Determine the [x, y] coordinate at the center of the cell enclosing the given text.  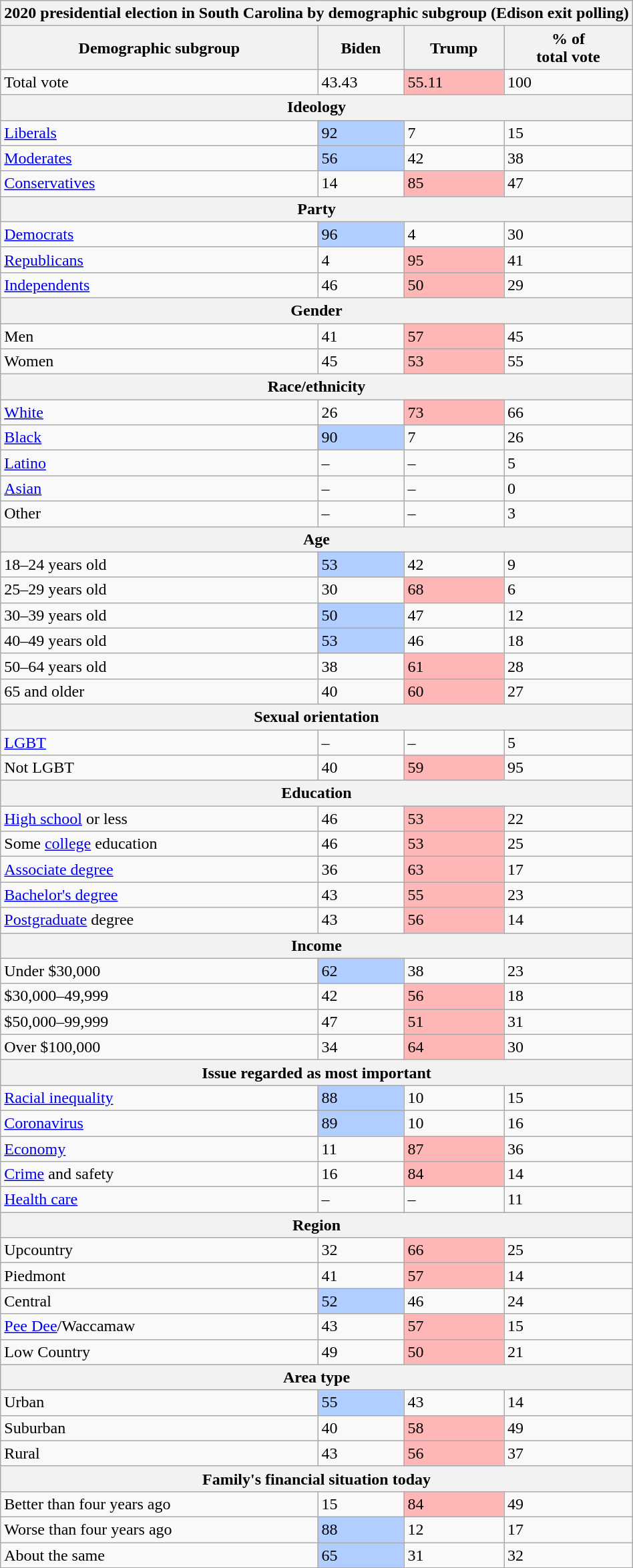
51 [454, 1022]
Health care [159, 1200]
52 [361, 1301]
Sexual orientation [316, 717]
100 [569, 82]
Family's financial situation today [316, 1479]
Coronavirus [159, 1123]
40–49 years old [159, 641]
LGBT [159, 743]
High school or less [159, 819]
73 [454, 412]
Pee Dee/Waccamaw [159, 1326]
55.11 [454, 82]
Men [159, 336]
% oftotal vote [569, 48]
Latino [159, 463]
Some college education [159, 844]
Party [316, 209]
Better than four years ago [159, 1504]
Age [316, 539]
Other [159, 514]
Not LGBT [159, 768]
58 [454, 1428]
65 and older [159, 691]
Moderates [159, 158]
63 [454, 869]
Race/ethnicity [316, 387]
Crime and safety [159, 1174]
37 [569, 1453]
60 [454, 691]
29 [569, 285]
30–39 years old [159, 615]
Worse than four years ago [159, 1529]
96 [361, 234]
Trump [454, 48]
27 [569, 691]
Postgraduate degree [159, 920]
Democrats [159, 234]
Education [316, 793]
Total vote [159, 82]
Piedmont [159, 1276]
59 [454, 768]
Racial inequality [159, 1098]
43.43 [361, 82]
90 [361, 438]
34 [361, 1047]
Independents [159, 285]
62 [361, 971]
$30,000–49,999 [159, 996]
Gender [316, 310]
Over $100,000 [159, 1047]
2020 presidential election in South Carolina by demographic subgroup (Edison exit polling) [316, 13]
Black [159, 438]
92 [361, 133]
3 [569, 514]
18–24 years old [159, 564]
Area type [316, 1377]
Central [159, 1301]
61 [454, 666]
Associate degree [159, 869]
Women [159, 362]
White [159, 412]
24 [569, 1301]
68 [454, 590]
25–29 years old [159, 590]
21 [569, 1352]
Asian [159, 488]
65 [361, 1555]
6 [569, 590]
22 [569, 819]
28 [569, 666]
Biden [361, 48]
0 [569, 488]
Economy [159, 1148]
Bachelor's degree [159, 895]
Urban [159, 1403]
Rural [159, 1453]
89 [361, 1123]
$50,000–99,999 [159, 1022]
Low Country [159, 1352]
50–64 years old [159, 666]
Liberals [159, 133]
87 [454, 1148]
Issue regarded as most important [316, 1072]
Republicans [159, 260]
Income [316, 945]
64 [454, 1047]
Ideology [316, 107]
Under $30,000 [159, 971]
About the same [159, 1555]
Conservatives [159, 183]
85 [454, 183]
Region [316, 1225]
Suburban [159, 1428]
Upcountry [159, 1250]
9 [569, 564]
Demographic subgroup [159, 48]
